Determine the (X, Y) coordinate at the center of the cell enclosing the given text.  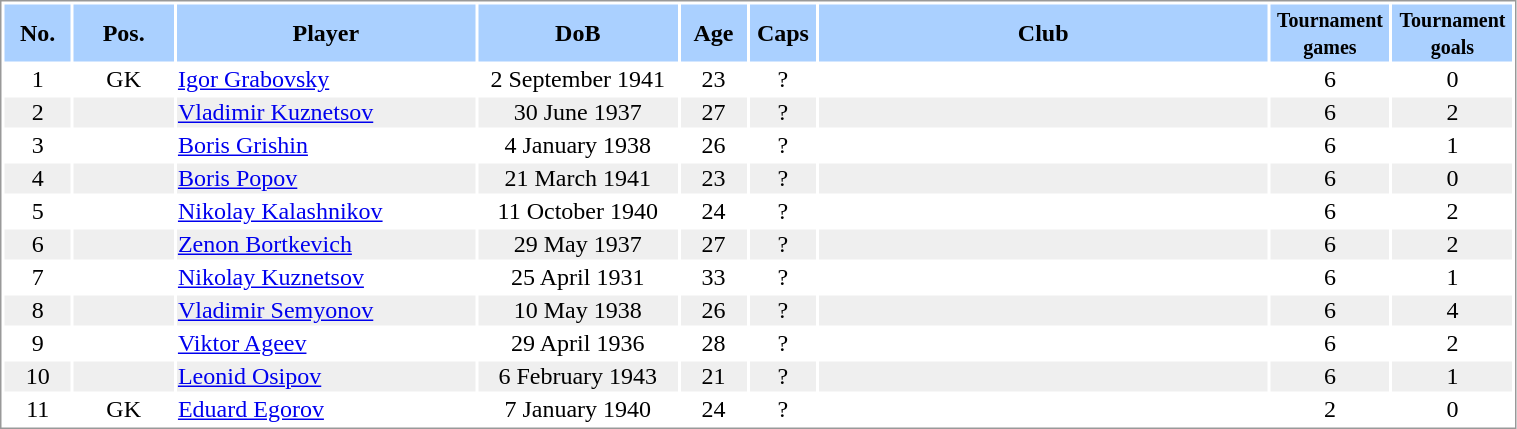
Boris Grishin (326, 145)
Igor Grabovsky (326, 79)
25 April 1931 (578, 277)
Pos. (124, 32)
Club (1043, 32)
28 (713, 343)
Vladimir Kuznetsov (326, 113)
30 June 1937 (578, 113)
5 (37, 211)
10 (37, 377)
Viktor Ageev (326, 343)
Tournamentgames (1330, 32)
11 October 1940 (578, 211)
Zenon Bortkevich (326, 245)
29 April 1936 (578, 343)
Nikolay Kalashnikov (326, 211)
6 February 1943 (578, 377)
Eduard Egorov (326, 409)
21 March 1941 (578, 179)
4 January 1938 (578, 145)
Vladimir Semyonov (326, 311)
33 (713, 277)
Tournamentgoals (1453, 32)
29 May 1937 (578, 245)
9 (37, 343)
DoB (578, 32)
10 May 1938 (578, 311)
Nikolay Kuznetsov (326, 277)
11 (37, 409)
7 January 1940 (578, 409)
7 (37, 277)
21 (713, 377)
Player (326, 32)
Leonid Osipov (326, 377)
2 September 1941 (578, 79)
Caps (783, 32)
3 (37, 145)
No. (37, 32)
Age (713, 32)
8 (37, 311)
Boris Popov (326, 179)
